From the cell containing the given text, extract its center point as [x, y] coordinate. 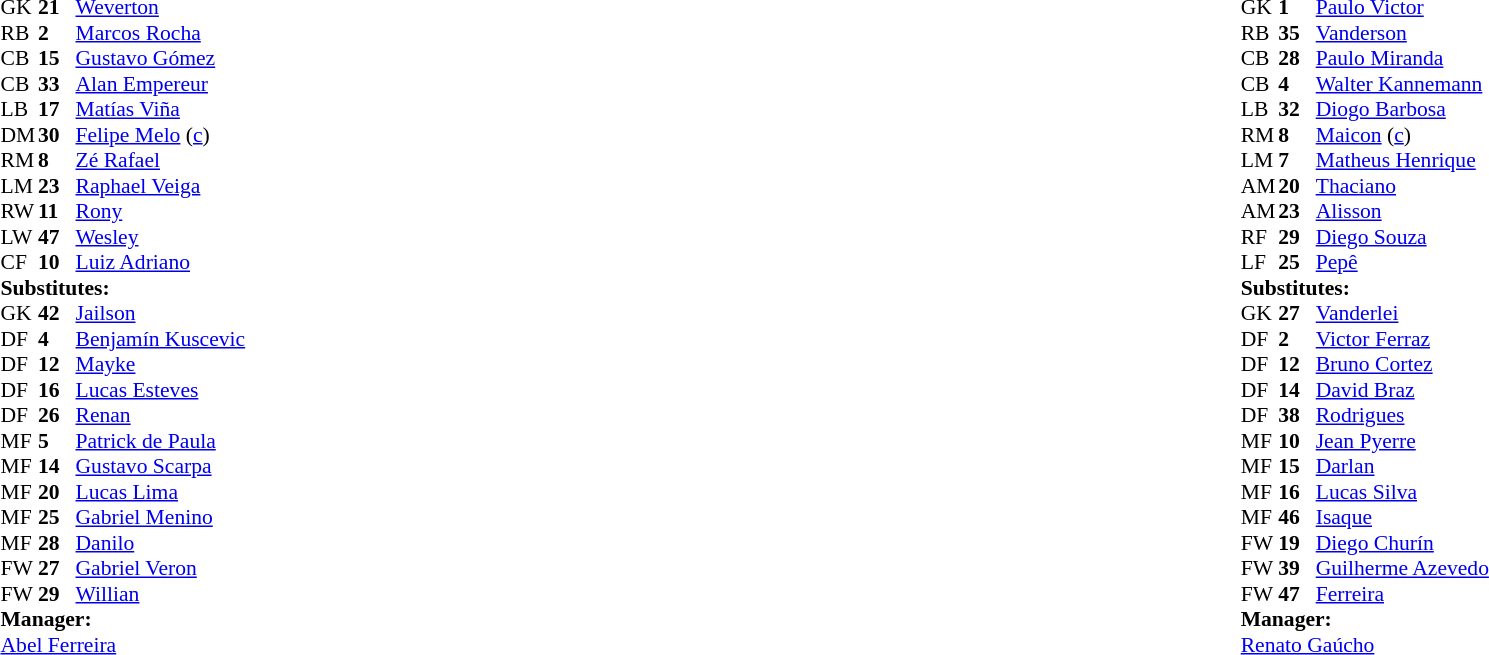
Benjamín Kuscevic [161, 339]
Matías Viña [161, 109]
Diogo Barbosa [1402, 109]
Renan [161, 415]
Lucas Silva [1402, 492]
DM [19, 135]
Rodrigues [1402, 415]
Thaciano [1402, 186]
35 [1297, 33]
Gustavo Gómez [161, 59]
39 [1297, 569]
Zé Rafael [161, 161]
Walter Kannemann [1402, 84]
Diego Churín [1402, 543]
33 [57, 84]
Marcos Rocha [161, 33]
Jean Pyerre [1402, 441]
Diego Souza [1402, 237]
Victor Ferraz [1402, 339]
46 [1297, 517]
David Braz [1402, 390]
Felipe Melo (c) [161, 135]
Rony [161, 211]
26 [57, 415]
5 [57, 441]
Luiz Adriano [161, 263]
RF [1260, 237]
Patrick de Paula [161, 441]
19 [1297, 543]
Paulo Miranda [1402, 59]
CF [19, 263]
Vanderson [1402, 33]
17 [57, 109]
Darlan [1402, 467]
Alan Empereur [161, 84]
Mayke [161, 365]
Alisson [1402, 211]
Maicon (c) [1402, 135]
Guilherme Azevedo [1402, 569]
Ferreira [1402, 594]
Vanderlei [1402, 313]
Pepê [1402, 263]
32 [1297, 109]
Bruno Cortez [1402, 365]
38 [1297, 415]
RW [19, 211]
7 [1297, 161]
LW [19, 237]
11 [57, 211]
Matheus Henrique [1402, 161]
Gabriel Veron [161, 569]
Gustavo Scarpa [161, 467]
Raphael Veiga [161, 186]
Wesley [161, 237]
30 [57, 135]
Willian [161, 594]
Lucas Lima [161, 492]
LF [1260, 263]
Isaque [1402, 517]
Danilo [161, 543]
Gabriel Menino [161, 517]
Jailson [161, 313]
Lucas Esteves [161, 390]
42 [57, 313]
